Determine the [x, y] coordinate at the center of the cell enclosing the given text.  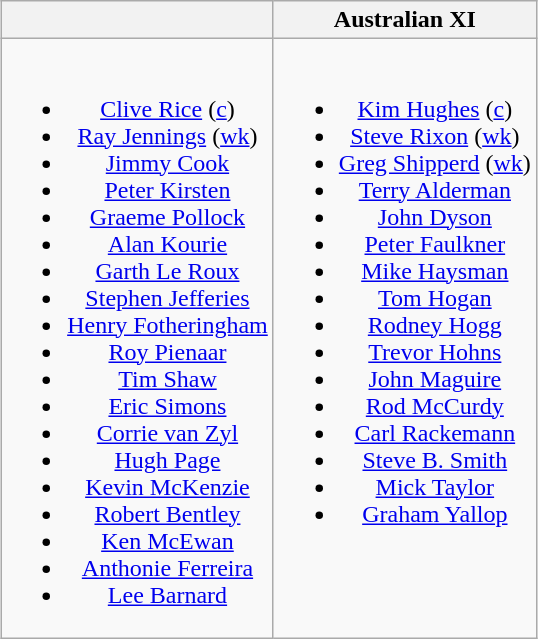
Australian XI [404, 20]
